Determine the [x, y] coordinate at the center of the cell enclosing the given text.  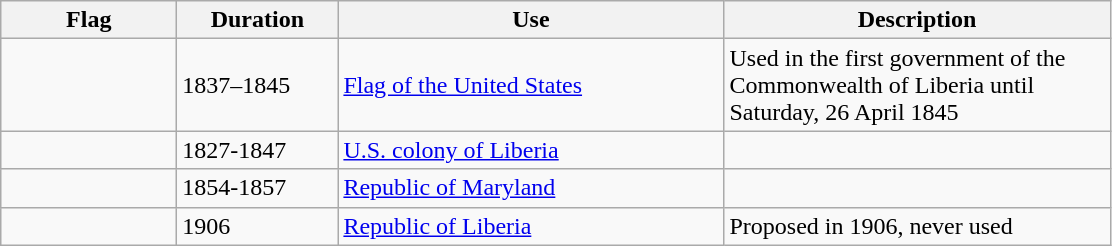
Republic of Liberia [531, 226]
U.S. colony of Liberia [531, 150]
Proposed in 1906, never used [917, 226]
Flag [89, 20]
Duration [258, 20]
Use [531, 20]
Republic of Maryland [531, 188]
1854-1857 [258, 188]
1837–1845 [258, 85]
Flag of the United States [531, 85]
Used in the first government of the Commonwealth of Liberia until Saturday, 26 April 1845 [917, 85]
Description [917, 20]
1906 [258, 226]
1827-1847 [258, 150]
